Provide the (x, y) coordinate of the cell's center where the given text is located.  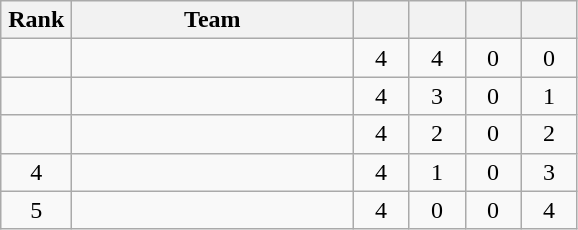
Team (212, 20)
5 (36, 210)
Rank (36, 20)
